Detect which cell encompasses the target text, then output its [X, Y] center coordinate. 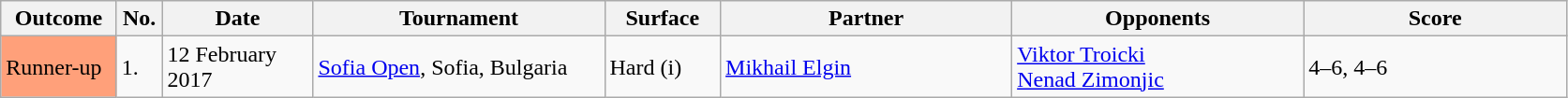
Surface [663, 19]
12 February 2017 [238, 67]
Score [1436, 19]
Tournament [459, 19]
Date [238, 19]
Runner-up [59, 67]
Mikhail Elgin [866, 67]
Viktor Troicki Nenad Zimonjic [1158, 67]
1. [139, 67]
No. [139, 19]
Outcome [59, 19]
Partner [866, 19]
Opponents [1158, 19]
4–6, 4–6 [1436, 67]
Hard (i) [663, 67]
Sofia Open, Sofia, Bulgaria [459, 67]
